Detect which cell encompasses the target text, then output its [X, Y] center coordinate. 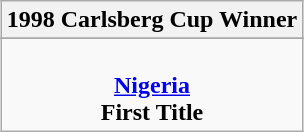
1998 Carlsberg Cup Winner [152, 20]
NigeriaFirst Title [152, 85]
